Pinpoint the cell where the given text exists, returning its [x, y] midpoint coordinate. 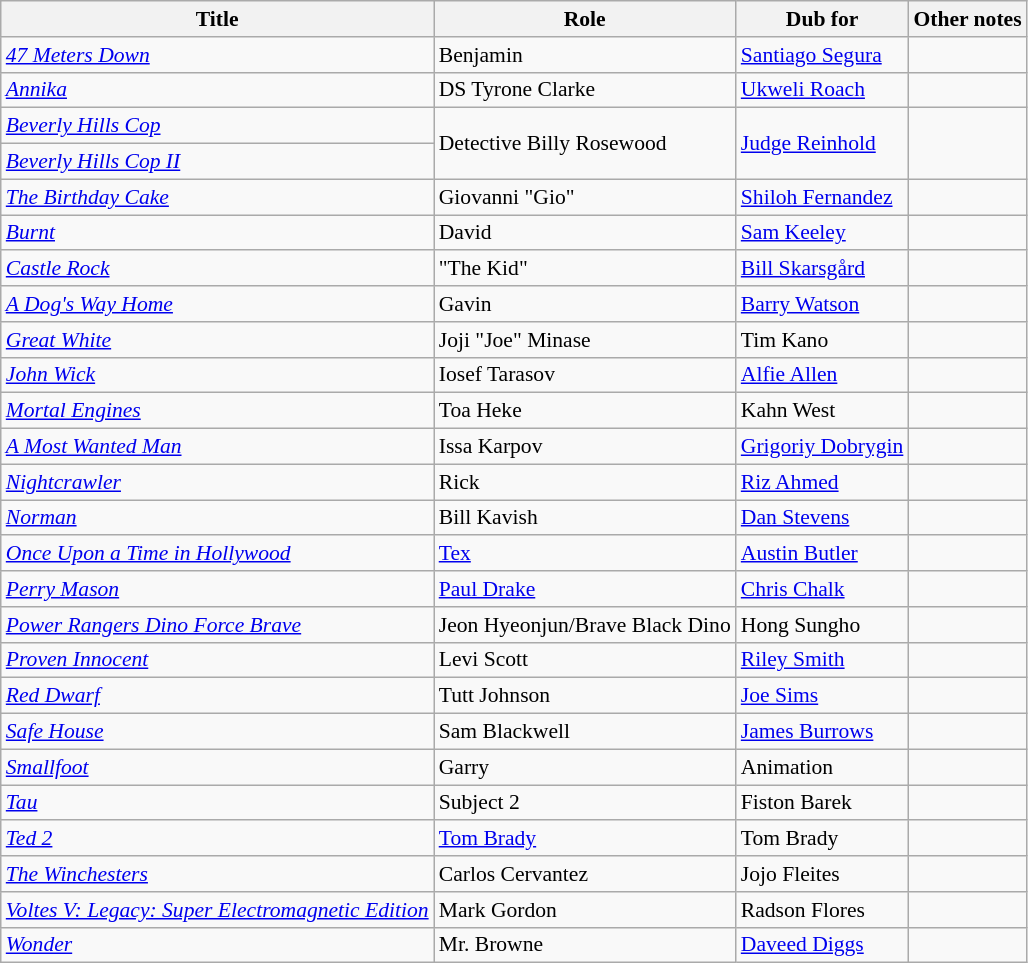
Chris Chalk [822, 589]
Joji "Joe" Minase [585, 340]
Ukweli Roach [822, 90]
Giovanni "Gio" [585, 197]
John Wick [218, 375]
Shiloh Fernandez [822, 197]
Annika [218, 90]
Castle Rock [218, 269]
Fiston Barek [822, 803]
Bill Kavish [585, 518]
Mr. Browne [585, 945]
"The Kid" [585, 269]
Santiago Segura [822, 55]
Garry [585, 767]
Other notes [967, 19]
Beverly Hills Cop [218, 126]
Red Dwarf [218, 696]
Alfie Allen [822, 375]
DS Tyrone Clarke [585, 90]
Mark Gordon [585, 910]
Animation [822, 767]
Subject 2 [585, 803]
Tim Kano [822, 340]
Detective Billy Rosewood [585, 144]
Kahn West [822, 411]
Riley Smith [822, 660]
Norman [218, 518]
Carlos Cervantez [585, 874]
Role [585, 19]
Jojo Fleites [822, 874]
Dan Stevens [822, 518]
Safe House [218, 732]
A Dog's Way Home [218, 304]
David [585, 233]
47 Meters Down [218, 55]
The Birthday Cake [218, 197]
Judge Reinhold [822, 144]
Tex [585, 554]
Beverly Hills Cop II [218, 162]
Smallfoot [218, 767]
Joe Sims [822, 696]
Barry Watson [822, 304]
Sam Keeley [822, 233]
Great White [218, 340]
Riz Ahmed [822, 482]
Sam Blackwell [585, 732]
Nightcrawler [218, 482]
Voltes V: Legacy: Super Electromagnetic Edition [218, 910]
A Most Wanted Man [218, 447]
Toa Heke [585, 411]
Wonder [218, 945]
Levi Scott [585, 660]
Bill Skarsgård [822, 269]
Power Rangers Dino Force Brave [218, 625]
Rick [585, 482]
Issa Karpov [585, 447]
Gavin [585, 304]
Perry Mason [218, 589]
James Burrows [822, 732]
Once Upon a Time in Hollywood [218, 554]
Hong Sungho [822, 625]
Mortal Engines [218, 411]
Paul Drake [585, 589]
Tutt Johnson [585, 696]
Proven Innocent [218, 660]
The Winchesters [218, 874]
Iosef Tarasov [585, 375]
Radson Flores [822, 910]
Dub for [822, 19]
Burnt [218, 233]
Grigoriy Dobrygin [822, 447]
Daveed Diggs [822, 945]
Austin Butler [822, 554]
Benjamin [585, 55]
Title [218, 19]
Jeon Hyeonjun/Brave Black Dino [585, 625]
Ted 2 [218, 839]
Tau [218, 803]
